Output the (X, Y) coordinate of the center of the cell containing the given text.  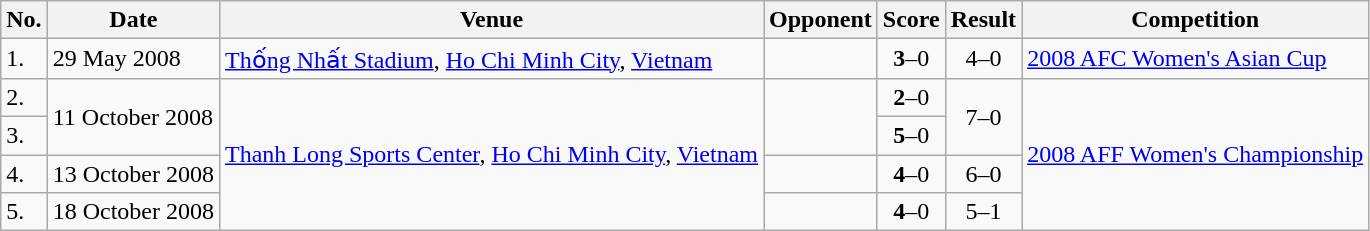
Competition (1196, 20)
Venue (492, 20)
5. (24, 212)
Opponent (821, 20)
7–0 (983, 116)
Date (133, 20)
2. (24, 97)
11 October 2008 (133, 116)
4. (24, 173)
Result (983, 20)
Thống Nhất Stadium, Ho Chi Minh City, Vietnam (492, 59)
6–0 (983, 173)
Thanh Long Sports Center, Ho Chi Minh City, Vietnam (492, 154)
3. (24, 135)
13 October 2008 (133, 173)
29 May 2008 (133, 59)
18 October 2008 (133, 212)
2008 AFF Women's Championship (1196, 154)
5–0 (911, 135)
Score (911, 20)
1. (24, 59)
No. (24, 20)
5–1 (983, 212)
2008 AFC Women's Asian Cup (1196, 59)
3–0 (911, 59)
2–0 (911, 97)
